Capture the cell that displays the provided text and extract its (X, Y) central coordinate. 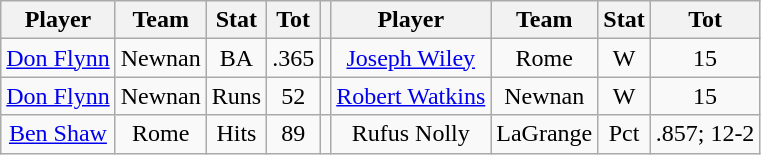
52 (294, 96)
Ben Shaw (58, 134)
BA (236, 58)
Runs (236, 96)
Joseph Wiley (411, 58)
.365 (294, 58)
Hits (236, 134)
.857; 12-2 (705, 134)
Pct (624, 134)
LaGrange (544, 134)
Rufus Nolly (411, 134)
89 (294, 134)
Robert Watkins (411, 96)
